Detect which cell encompasses the target text, then output its [x, y] center coordinate. 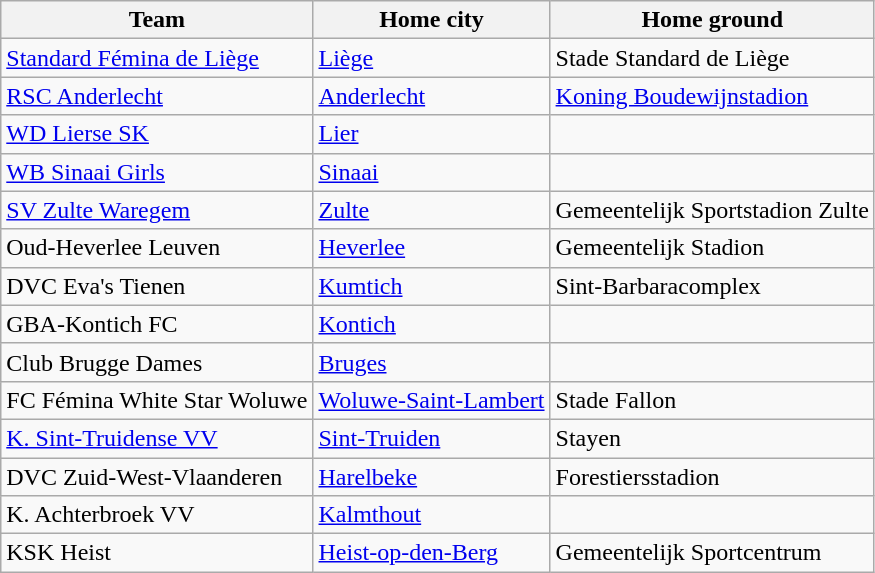
Woluwe-Saint-Lambert [432, 400]
WD Lierse SK [157, 134]
Stade Fallon [712, 400]
Oud-Heverlee Leuven [157, 248]
Harelbeke [432, 477]
SV Zulte Waregem [157, 210]
Club Brugge Dames [157, 362]
K. Achterbroek VV [157, 515]
Stayen [712, 438]
Heist-op-den-Berg [432, 553]
K. Sint-Truidense VV [157, 438]
Zulte [432, 210]
Stade Standard de Liège [712, 58]
Lier [432, 134]
KSK Heist [157, 553]
Home ground [712, 20]
RSC Anderlecht [157, 96]
Forestiersstadion [712, 477]
Kontich [432, 324]
Bruges [432, 362]
Sint-Truiden [432, 438]
Gemeentelijk Sportcentrum [712, 553]
WB Sinaai Girls [157, 172]
Anderlecht [432, 96]
Sinaai [432, 172]
Kumtich [432, 286]
Gemeentelijk Sportstadion Zulte [712, 210]
Liège [432, 58]
Sint-Barbaracomplex [712, 286]
Kalmthout [432, 515]
FC Fémina White Star Woluwe [157, 400]
Heverlee [432, 248]
Standard Fémina de Liège [157, 58]
Gemeentelijk Stadion [712, 248]
GBA-Kontich FC [157, 324]
Home city [432, 20]
Koning Boudewijnstadion [712, 96]
DVC Eva's Tienen [157, 286]
Team [157, 20]
DVC Zuid-West-Vlaanderen [157, 477]
